Pinpoint the cell where the given text exists, returning its [x, y] midpoint coordinate. 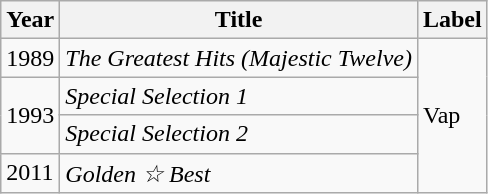
Year [30, 20]
Title [239, 20]
1989 [30, 58]
Golden ☆ Best [239, 173]
Special Selection 2 [239, 134]
2011 [30, 173]
1993 [30, 115]
Vap [452, 116]
The Greatest Hits (Majestic Twelve) [239, 58]
Special Selection 1 [239, 96]
Label [452, 20]
